Provide the [x, y] coordinate of the cell's center where the given text is located.  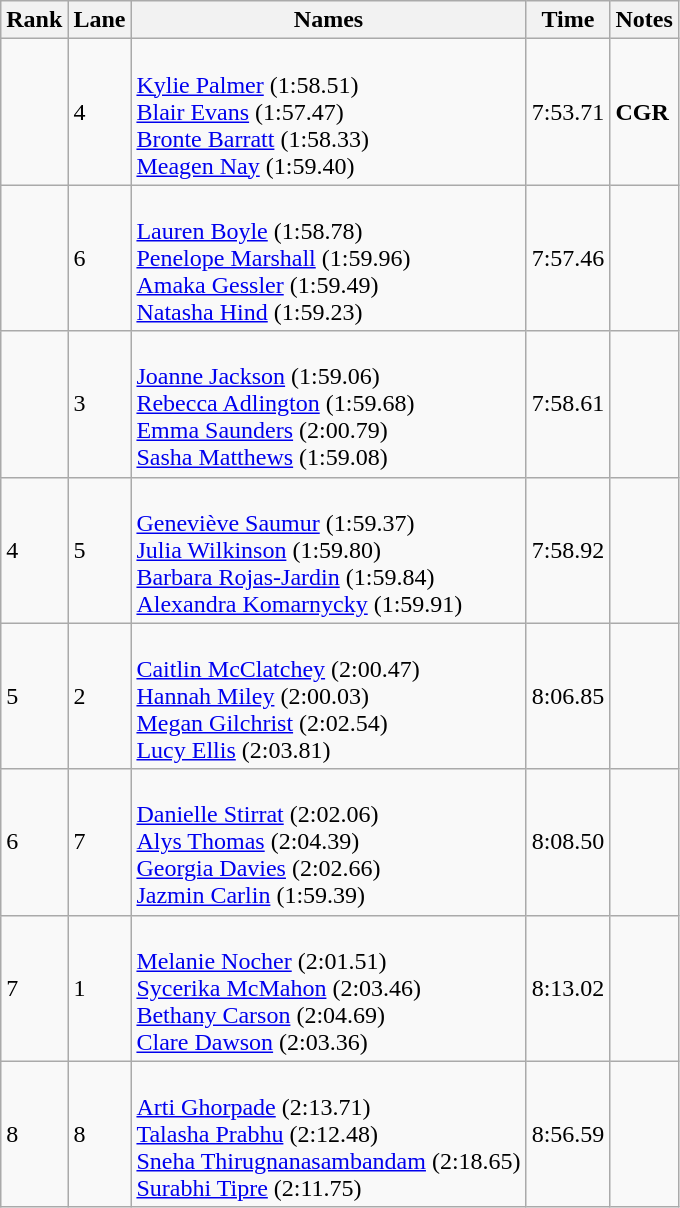
Geneviève Saumur (1:59.37)Julia Wilkinson (1:59.80)Barbara Rojas-Jardin (1:59.84)Alexandra Komarnycky (1:59.91) [328, 550]
Kylie Palmer (1:58.51)Blair Evans (1:57.47)Bronte Barratt (1:58.33)Meagen Nay (1:59.40) [328, 112]
1 [100, 988]
2 [100, 696]
Time [568, 20]
Rank [34, 20]
Caitlin McClatchey (2:00.47)Hannah Miley (2:00.03)Megan Gilchrist (2:02.54)Lucy Ellis (2:03.81) [328, 696]
Names [328, 20]
3 [100, 404]
Lane [100, 20]
Notes [644, 20]
Melanie Nocher (2:01.51)Sycerika McMahon (2:03.46)Bethany Carson (2:04.69)Clare Dawson (2:03.36) [328, 988]
7:58.92 [568, 550]
Danielle Stirrat (2:02.06)Alys Thomas (2:04.39)Georgia Davies (2:02.66)Jazmin Carlin (1:59.39) [328, 842]
8:06.85 [568, 696]
7:57.46 [568, 258]
8:13.02 [568, 988]
CGR [644, 112]
8:08.50 [568, 842]
7:58.61 [568, 404]
7:53.71 [568, 112]
Lauren Boyle (1:58.78)Penelope Marshall (1:59.96)Amaka Gessler (1:59.49)Natasha Hind (1:59.23) [328, 258]
8:56.59 [568, 1134]
Joanne Jackson (1:59.06)Rebecca Adlington (1:59.68)Emma Saunders (2:00.79)Sasha Matthews (1:59.08) [328, 404]
Arti Ghorpade (2:13.71)Talasha Prabhu (2:12.48)Sneha Thirugnanasambandam (2:18.65)Surabhi Tipre (2:11.75) [328, 1134]
